Pinpoint the cell where the given text exists, returning its [x, y] midpoint coordinate. 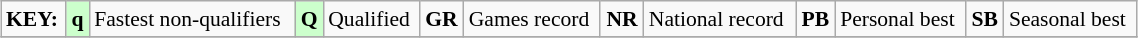
Fastest non-qualifiers [192, 19]
GR [442, 19]
SB [985, 19]
Q [309, 19]
Qualified [371, 19]
q [78, 19]
Games record [532, 19]
PB [816, 19]
National record [720, 19]
NR [622, 19]
Personal best [900, 19]
KEY: [34, 19]
Seasonal best [1070, 19]
